Capture the cell that displays the provided text and extract its (X, Y) central coordinate. 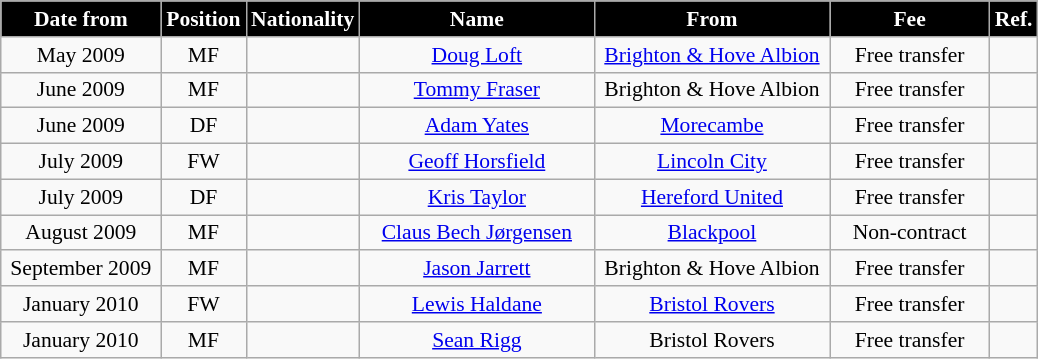
Position (204, 19)
Hereford United (712, 197)
Lincoln City (712, 162)
May 2009 (81, 55)
Nationality (302, 19)
Morecambe (712, 126)
Blackpool (712, 233)
Adam Yates (476, 126)
Non-contract (910, 233)
Fee (910, 19)
Name (476, 19)
August 2009 (81, 233)
Sean Rigg (476, 340)
Lewis Haldane (476, 304)
Doug Loft (476, 55)
September 2009 (81, 269)
Tommy Fraser (476, 90)
From (712, 19)
Jason Jarrett (476, 269)
Kris Taylor (476, 197)
Geoff Horsfield (476, 162)
Date from (81, 19)
Ref. (1014, 19)
Claus Bech Jørgensen (476, 233)
